Determine the (X, Y) coordinate at the center of the cell enclosing the given text.  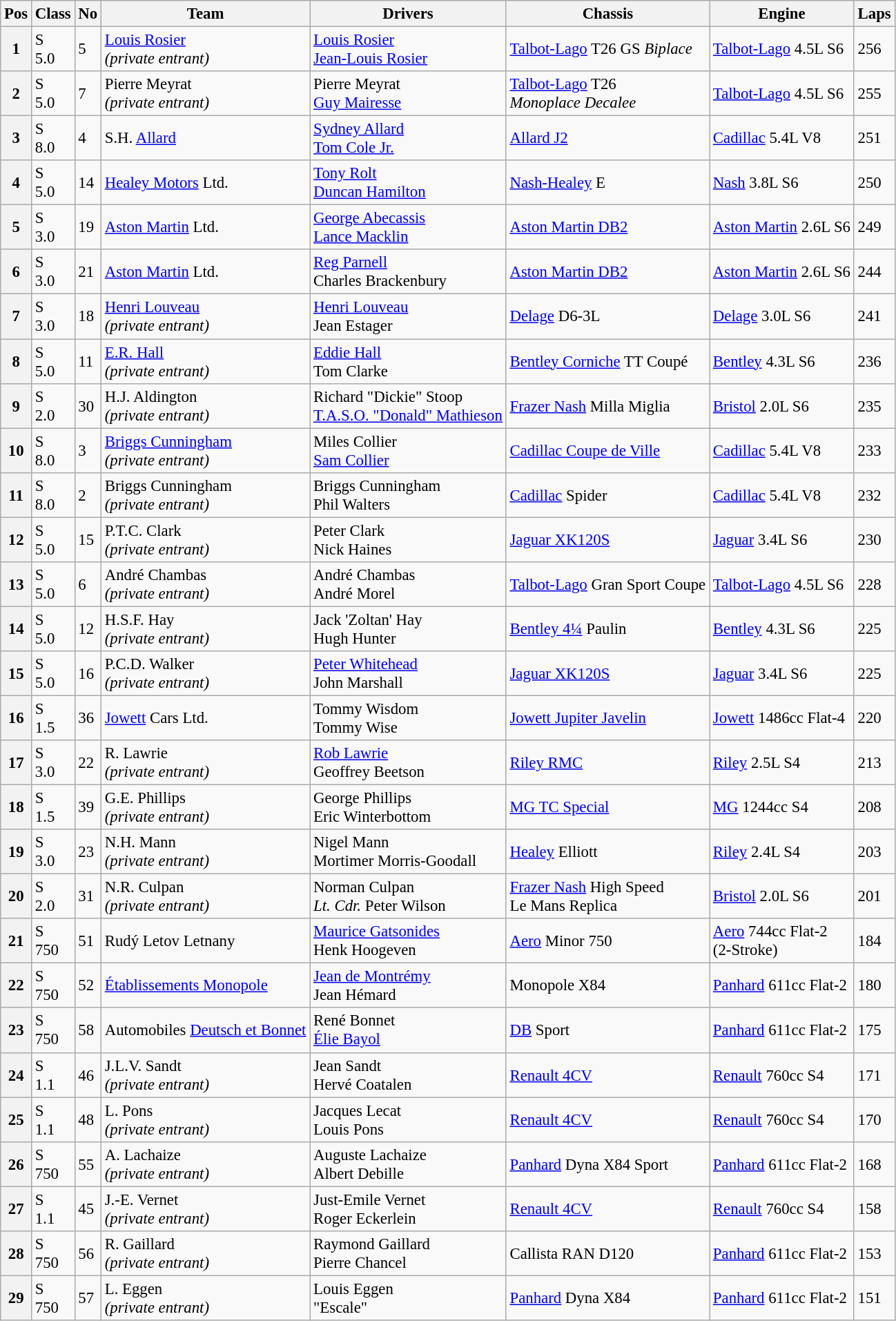
48 (88, 1120)
Panhard Dyna X84 Sport (607, 1164)
180 (874, 986)
55 (88, 1164)
Briggs Cunningham Phil Walters (408, 494)
29 (17, 1298)
Aero Minor 750 (607, 941)
255 (874, 94)
Class (54, 14)
Riley 2.4L S4 (782, 852)
Peter Whitehead John Marshall (408, 674)
184 (874, 941)
Healey Elliott (607, 852)
228 (874, 584)
56 (88, 1254)
P.C.D. Walker(private entrant) (205, 674)
André Chambas André Morel (408, 584)
Norman Culpan Lt. Cdr. Peter Wilson (408, 896)
Richard "Dickie" Stoop T.A.S.O. "Donald" Mathieson (408, 406)
N.H. Mann(private entrant) (205, 852)
20 (17, 896)
J.L.V. Sandt(private entrant) (205, 1074)
250 (874, 182)
Louis Eggen "Escale" (408, 1298)
Frazer Nash Milla Miglia (607, 406)
Henri Louveau(private entrant) (205, 316)
235 (874, 406)
232 (874, 494)
Laps (874, 14)
A. Lachaize(private entrant) (205, 1164)
L. Eggen(private entrant) (205, 1298)
Pierre Meyrat Guy Mairesse (408, 94)
Riley 2.5L S4 (782, 762)
Automobiles Deutsch et Bonnet (205, 1030)
Nigel Mann Mortimer Morris-Goodall (408, 852)
171 (874, 1074)
51 (88, 941)
Henri Louveau Jean Estager (408, 316)
52 (88, 986)
8 (17, 362)
236 (874, 362)
Pierre Meyrat(private entrant) (205, 94)
10 (17, 450)
Aero 744cc Flat-2(2-Stroke) (782, 941)
58 (88, 1030)
Tony Rolt Duncan Hamilton (408, 182)
17 (17, 762)
46 (88, 1074)
Talbot-Lago T26Monoplace Decalee (607, 94)
Raymond Gaillard Pierre Chancel (408, 1254)
Talbot-Lago T26 GS Biplace (607, 50)
Reg Parnell Charles Brackenbury (408, 272)
S.H. Allard (205, 138)
René Bonnet Élie Bayol (408, 1030)
27 (17, 1208)
Engine (782, 14)
Team (205, 14)
Healey Motors Ltd. (205, 182)
N.R. Culpan(private entrant) (205, 896)
Établissements Monopole (205, 986)
Drivers (408, 14)
George Phillips Eric Winterbottom (408, 808)
Maurice Gatsonides Henk Hoogeven (408, 941)
Callista RAN D120 (607, 1254)
Louis Rosier Jean-Louis Rosier (408, 50)
Sydney Allard Tom Cole Jr. (408, 138)
201 (874, 896)
208 (874, 808)
Jowett Cars Ltd. (205, 718)
57 (88, 1298)
P.T.C. Clark(private entrant) (205, 540)
13 (17, 584)
9 (17, 406)
26 (17, 1164)
1 (17, 50)
175 (874, 1030)
Cadillac Spider (607, 494)
Tommy Wisdom Tommy Wise (408, 718)
39 (88, 808)
24 (17, 1074)
Bentley Corniche TT Coupé (607, 362)
Jean de Montrémy Jean Hémard (408, 986)
L. Pons(private entrant) (205, 1120)
Chassis (607, 14)
Monopole X84 (607, 986)
Miles Collier Sam Collier (408, 450)
R. Lawrie(private entrant) (205, 762)
Jacques Lecat Louis Pons (408, 1120)
45 (88, 1208)
230 (874, 540)
168 (874, 1164)
George Abecassis Lance Macklin (408, 228)
G.E. Phillips(private entrant) (205, 808)
30 (88, 406)
Jowett 1486cc Flat-4 (782, 718)
251 (874, 138)
No (88, 14)
Cadillac Coupe de Ville (607, 450)
Riley RMC (607, 762)
256 (874, 50)
153 (874, 1254)
Auguste Lachaize Albert Debille (408, 1164)
213 (874, 762)
R. Gaillard(private entrant) (205, 1254)
Delage 3.0L S6 (782, 316)
Nash 3.8L S6 (782, 182)
Frazer Nash High SpeedLe Mans Replica (607, 896)
233 (874, 450)
220 (874, 718)
Jowett Jupiter Javelin (607, 718)
Rob Lawrie Geoffrey Beetson (408, 762)
Allard J2 (607, 138)
André Chambas(private entrant) (205, 584)
Pos (17, 14)
151 (874, 1298)
Bentley 4¼ Paulin (607, 628)
Talbot-Lago Gran Sport Coupe (607, 584)
203 (874, 852)
MG TC Special (607, 808)
244 (874, 272)
MG 1244cc S4 (782, 808)
H.S.F. Hay(private entrant) (205, 628)
249 (874, 228)
E.R. Hall(private entrant) (205, 362)
Rudý Letov Letnany (205, 941)
25 (17, 1120)
Delage D6-3L (607, 316)
H.J. Aldington(private entrant) (205, 406)
Nash-Healey E (607, 182)
241 (874, 316)
Panhard Dyna X84 (607, 1298)
Jean Sandt Hervé Coatalen (408, 1074)
J.-E. Vernet(private entrant) (205, 1208)
36 (88, 718)
Just-Emile Vernet Roger Eckerlein (408, 1208)
DB Sport (607, 1030)
158 (874, 1208)
31 (88, 896)
28 (17, 1254)
170 (874, 1120)
Eddie Hall Tom Clarke (408, 362)
Jack 'Zoltan' Hay Hugh Hunter (408, 628)
Louis Rosier(private entrant) (205, 50)
Peter Clark Nick Haines (408, 540)
